Detect which cell encompasses the target text, then output its (x, y) center coordinate. 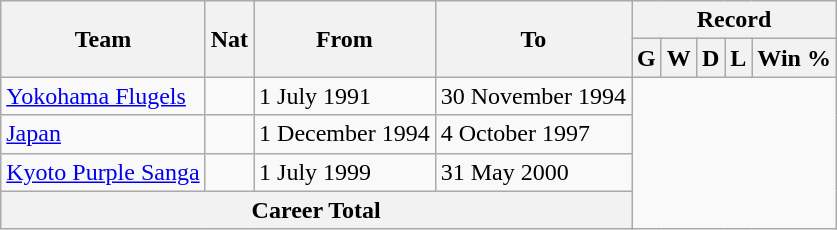
1 December 1994 (345, 134)
30 November 1994 (533, 96)
Win % (794, 58)
L (738, 58)
To (533, 39)
Japan (103, 134)
Career Total (316, 210)
Team (103, 39)
Nat (229, 39)
4 October 1997 (533, 134)
Record (734, 20)
1 July 1999 (345, 172)
G (647, 58)
D (710, 58)
W (678, 58)
Kyoto Purple Sanga (103, 172)
Yokohama Flugels (103, 96)
From (345, 39)
1 July 1991 (345, 96)
31 May 2000 (533, 172)
